Output the (x, y) coordinate of the center of the cell containing the given text.  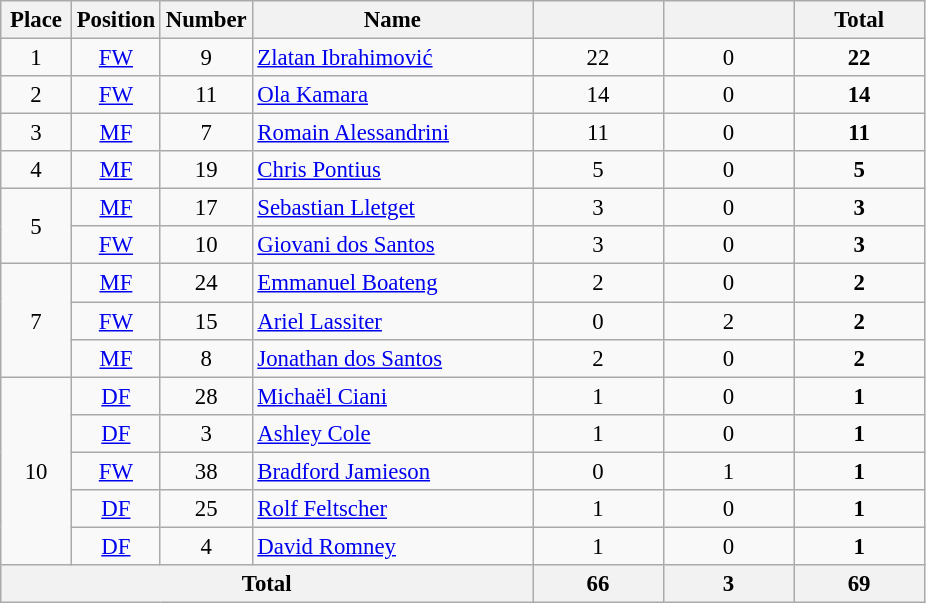
24 (206, 283)
David Romney (392, 546)
Position (116, 20)
Sebastian Lletget (392, 208)
Ashley Cole (392, 433)
Bradford Jamieson (392, 471)
Chris Pontius (392, 170)
69 (860, 584)
8 (206, 358)
19 (206, 170)
Ola Kamara (392, 95)
Giovani dos Santos (392, 245)
Ariel Lassiter (392, 321)
9 (206, 58)
Rolf Feltscher (392, 509)
Zlatan Ibrahimović (392, 58)
Name (392, 20)
25 (206, 509)
15 (206, 321)
66 (598, 584)
Place (36, 20)
28 (206, 396)
Romain Alessandrini (392, 133)
Michaël Ciani (392, 396)
Jonathan dos Santos (392, 358)
17 (206, 208)
38 (206, 471)
Number (206, 20)
Emmanuel Boateng (392, 283)
